From the cell containing the given text, extract its center point as (X, Y) coordinate. 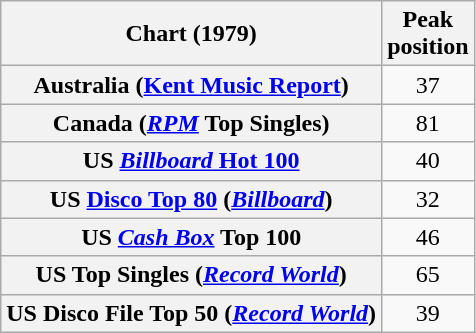
US Top Singles (Record World) (192, 275)
Canada (RPM Top Singles) (192, 123)
US Disco Top 80 (Billboard) (192, 199)
Chart (1979) (192, 34)
40 (428, 161)
39 (428, 313)
Peakposition (428, 34)
US Billboard Hot 100 (192, 161)
46 (428, 237)
Australia (Kent Music Report) (192, 85)
37 (428, 85)
US Disco File Top 50 (Record World) (192, 313)
US Cash Box Top 100 (192, 237)
65 (428, 275)
81 (428, 123)
32 (428, 199)
